Return the (X, Y) coordinate for the center point of the cell that contains the specified text.  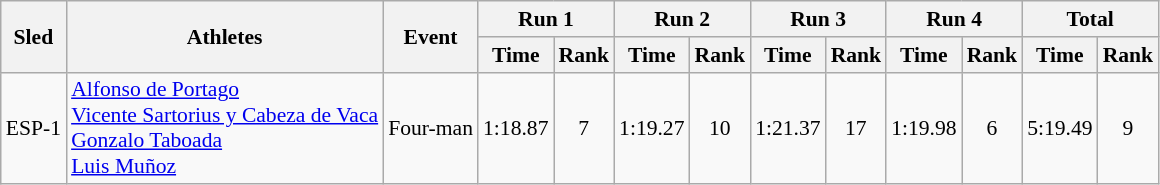
7 (584, 128)
Sled (34, 36)
Alfonso de PortagoVicente Sartorius y Cabeza de VacaGonzalo TaboadaLuis Muñoz (224, 128)
1:21.37 (788, 128)
1:19.27 (652, 128)
Run 2 (682, 19)
Run 3 (818, 19)
Athletes (224, 36)
9 (1128, 128)
6 (992, 128)
Four-man (430, 128)
Run 1 (546, 19)
Total (1090, 19)
10 (720, 128)
5:19.49 (1060, 128)
Run 4 (954, 19)
1:18.87 (516, 128)
Event (430, 36)
ESP-1 (34, 128)
17 (856, 128)
1:19.98 (924, 128)
